Detect which cell encompasses the target text, then output its [X, Y] center coordinate. 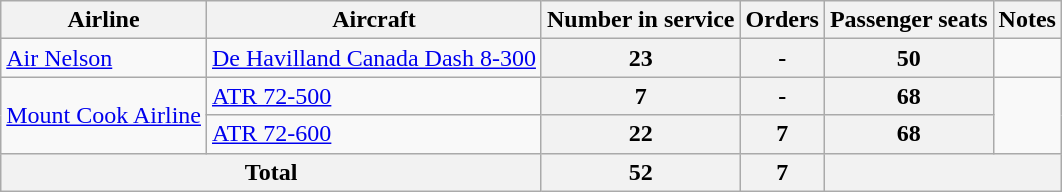
23 [640, 58]
52 [640, 172]
Total [272, 172]
De Havilland Canada Dash 8-300 [374, 58]
22 [640, 134]
Number in service [640, 20]
ATR 72-600 [374, 134]
Airline [104, 20]
Aircraft [374, 20]
Mount Cook Airline [104, 115]
Air Nelson [104, 58]
Passenger seats [908, 20]
Orders [782, 20]
Notes [1027, 20]
ATR 72-500 [374, 96]
50 [908, 58]
